For the text-containing cell, return its midpoint in [X, Y] coordinate format. 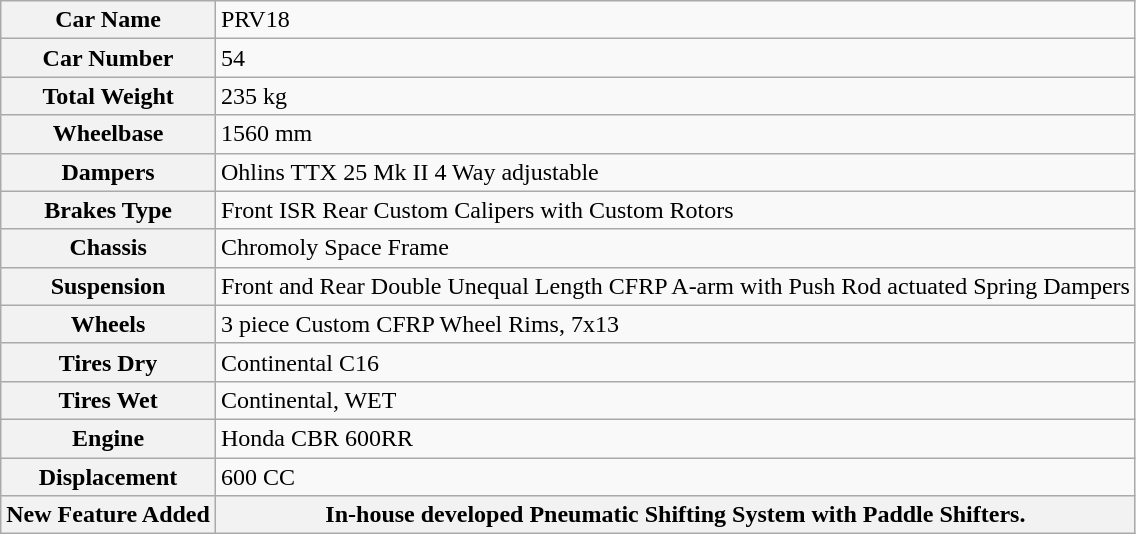
Car Number [108, 58]
Suspension [108, 286]
Wheels [108, 324]
Continental, WET [675, 400]
Engine [108, 438]
600 CC [675, 477]
Displacement [108, 477]
PRV18 [675, 20]
Wheelbase [108, 134]
Tires Wet [108, 400]
Front and Rear Double Unequal Length CFRP A-arm with Push Rod actuated Spring Dampers [675, 286]
In-house developed Pneumatic Shifting System with Paddle Shifters. [675, 515]
Honda CBR 600RR [675, 438]
Continental C16 [675, 362]
54 [675, 58]
Dampers [108, 172]
1560 mm [675, 134]
Total Weight [108, 96]
Car Name [108, 20]
235 kg [675, 96]
Tires Dry [108, 362]
Front ISR Rear Custom Calipers with Custom Rotors [675, 210]
3 piece Custom CFRP Wheel Rims, 7x13 [675, 324]
Brakes Type [108, 210]
New Feature Added [108, 515]
Ohlins TTX 25 Mk II 4 Way adjustable [675, 172]
Chromoly Space Frame [675, 248]
Chassis [108, 248]
